Return the (X, Y) coordinate for the center point of the cell that contains the specified text.  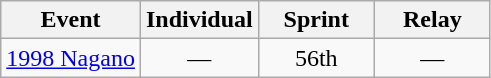
Sprint (316, 20)
56th (316, 58)
Relay (432, 20)
1998 Nagano (71, 58)
Individual (199, 20)
Event (71, 20)
